Find where the given text appears and provide that cell's center as (X, Y) coordinate. 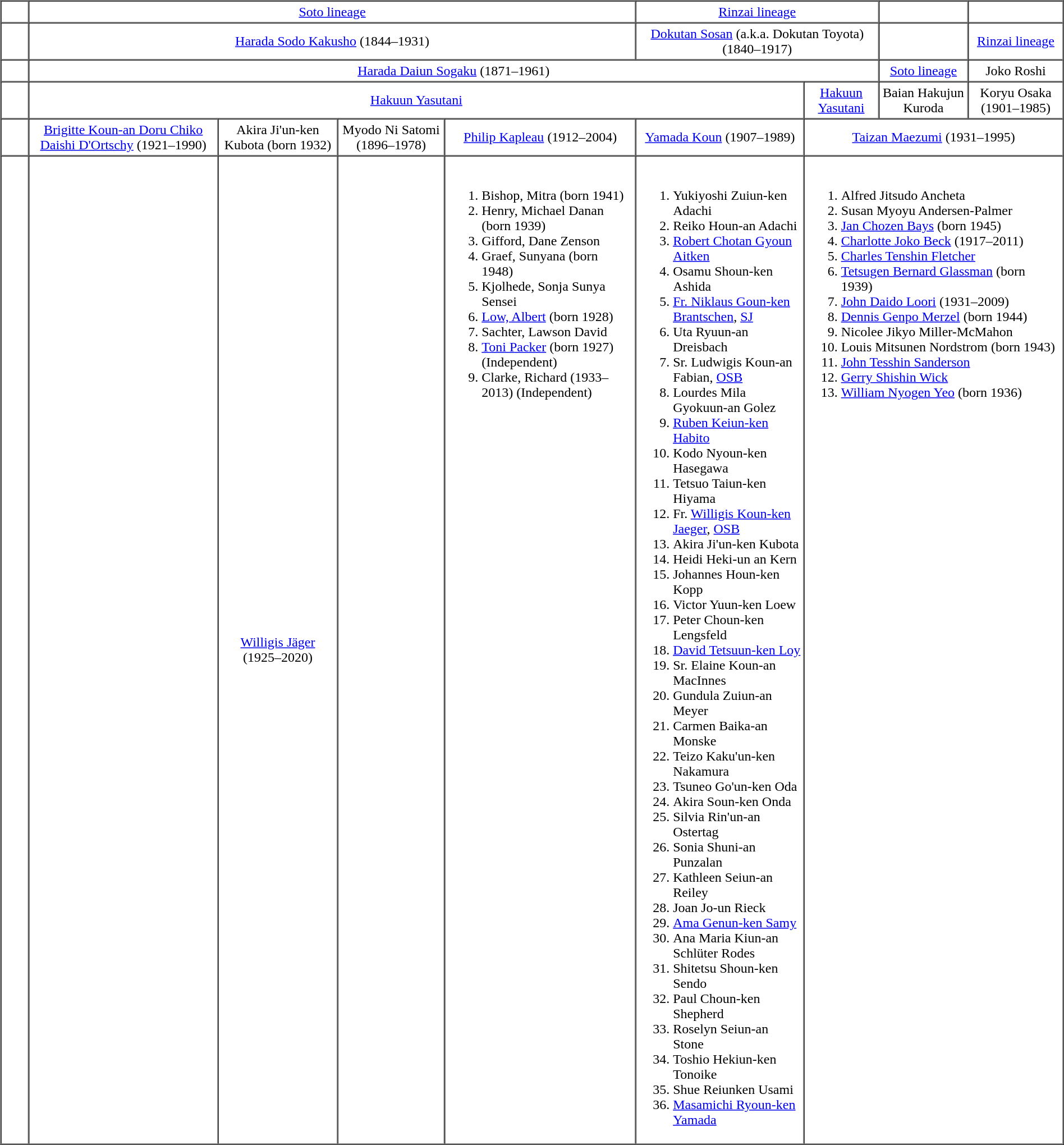
Brigitte Koun-an Doru Chiko Daishi D'Ortschy (1921–1990) (123, 138)
Yamada Koun (1907–1989) (720, 138)
Willigis Jäger (1925–2020) (277, 650)
Philip Kapleau (1912–2004) (540, 138)
Myodo Ni Satomi (1896–1978) (392, 138)
Akira Ji'un-ken Kubota (born 1932) (277, 138)
Joko Roshi (1016, 71)
Harada Daiun Sogaku (1871–1961) (453, 71)
Harada Sodo Kakusho (1844–1931) (332, 41)
Koryu Osaka (1901–1985) (1016, 100)
Taizan Maezumi (1931–1995) (934, 138)
Baian Hakujun Kuroda (923, 100)
Dokutan Sosan (a.k.a. Dokutan Toyota) (1840–1917) (757, 41)
